Detect which cell encompasses the target text, then output its (x, y) center coordinate. 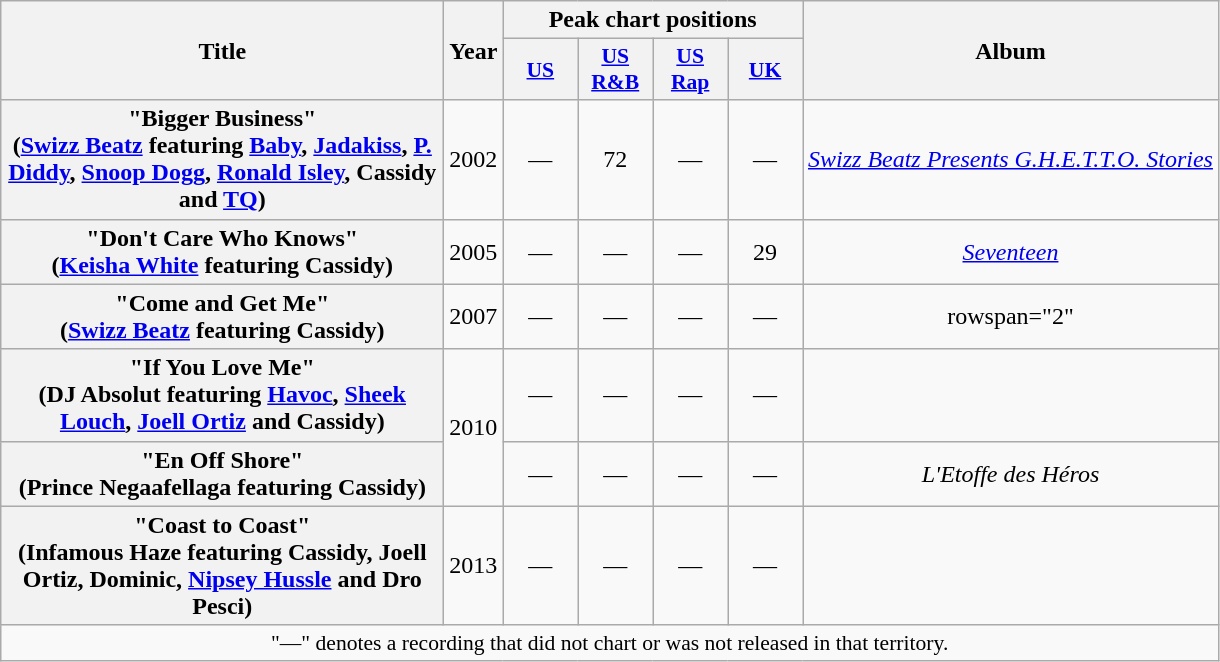
2013 (474, 566)
2007 (474, 316)
USR&B (616, 70)
29 (766, 252)
Album (1010, 50)
"If You Love Me"(DJ Absolut featuring Havoc, Sheek Louch, Joell Ortiz and Cassidy) (222, 395)
2002 (474, 160)
L'Etoffe des Héros (1010, 474)
UK (766, 70)
rowspan="2" (1010, 316)
"Come and Get Me"(Swizz Beatz featuring Cassidy) (222, 316)
72 (616, 160)
2005 (474, 252)
"—" denotes a recording that did not chart or was not released in that territory. (610, 643)
Peak chart positions (653, 20)
Swizz Beatz Presents G.H.E.T.T.O. Stories (1010, 160)
2010 (474, 428)
US (540, 70)
"En Off Shore"(Prince Negaafellaga featuring Cassidy) (222, 474)
"Bigger Business"(Swizz Beatz featuring Baby, Jadakiss, P. Diddy, Snoop Dogg, Ronald Isley, Cassidy and TQ) (222, 160)
Title (222, 50)
"Coast to Coast"(Infamous Haze featuring Cassidy, Joell Ortiz, Dominic, Nipsey Hussle and Dro Pesci) (222, 566)
Seventeen (1010, 252)
USRap (690, 70)
Year (474, 50)
"Don't Care Who Knows"(Keisha White featuring Cassidy) (222, 252)
